Determine the [X, Y] coordinate at the center of the cell enclosing the given text.  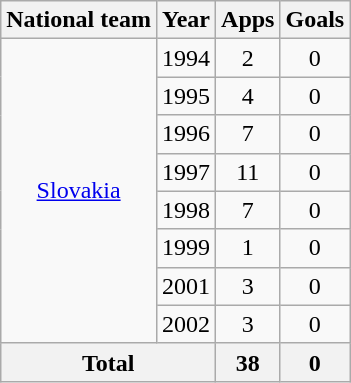
11 [248, 172]
Slovakia [79, 191]
4 [248, 96]
Year [186, 20]
1995 [186, 96]
Goals [315, 20]
2001 [186, 286]
1 [248, 248]
National team [79, 20]
Apps [248, 20]
1999 [186, 248]
38 [248, 362]
2002 [186, 324]
1997 [186, 172]
1998 [186, 210]
2 [248, 58]
1996 [186, 134]
Total [108, 362]
1994 [186, 58]
